Return [x, y] of the center of cell containing provided text 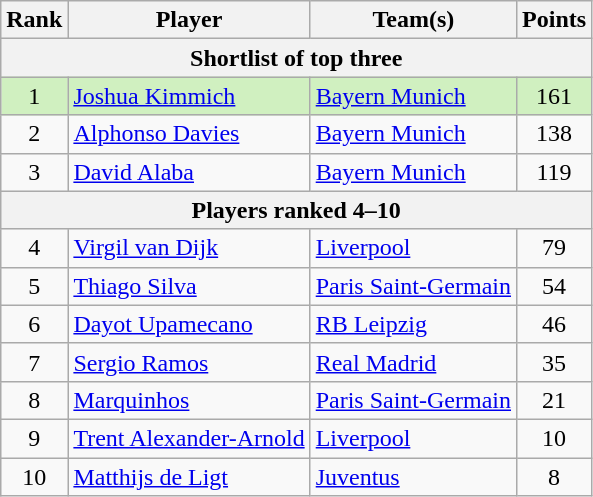
Juventus [413, 477]
Marquinhos [189, 400]
Players ranked 4–10 [296, 210]
Virgil van Dijk [189, 248]
6 [34, 324]
Matthijs de Ligt [189, 477]
7 [34, 362]
Joshua Kimmich [189, 96]
Player [189, 20]
Rank [34, 20]
Alphonso Davies [189, 134]
2 [34, 134]
5 [34, 286]
21 [554, 400]
Dayot Upamecano [189, 324]
4 [34, 248]
Thiago Silva [189, 286]
119 [554, 172]
9 [34, 438]
79 [554, 248]
David Alaba [189, 172]
46 [554, 324]
Trent Alexander-Arnold [189, 438]
35 [554, 362]
3 [34, 172]
Team(s) [413, 20]
54 [554, 286]
Sergio Ramos [189, 362]
Shortlist of top three [296, 58]
1 [34, 96]
Points [554, 20]
Real Madrid [413, 362]
161 [554, 96]
138 [554, 134]
RB Leipzig [413, 324]
